Return [X, Y] of the center of cell containing provided text 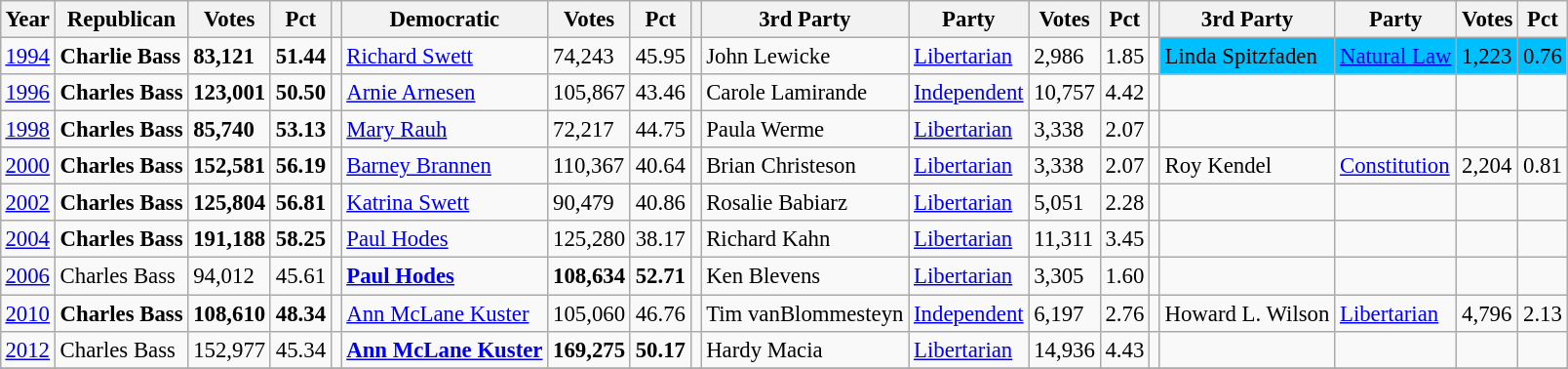
74,243 [589, 56]
48.34 [300, 313]
1998 [27, 130]
45.61 [300, 276]
123,001 [230, 93]
Richard Swett [445, 56]
56.19 [300, 166]
Paula Werme [805, 130]
90,479 [589, 203]
Republican [121, 20]
2,986 [1065, 56]
40.64 [660, 166]
169,275 [589, 349]
38.17 [660, 239]
Natural Law [1396, 56]
5,051 [1065, 203]
2,204 [1488, 166]
0.81 [1543, 166]
Constitution [1396, 166]
2010 [27, 313]
108,634 [589, 276]
56.81 [300, 203]
Linda Spitzfaden [1246, 56]
1994 [27, 56]
Ken Blevens [805, 276]
2.13 [1543, 313]
Rosalie Babiarz [805, 203]
Katrina Swett [445, 203]
2002 [27, 203]
0.76 [1543, 56]
46.76 [660, 313]
108,610 [230, 313]
1996 [27, 93]
105,867 [589, 93]
Howard L. Wilson [1246, 313]
83,121 [230, 56]
Charlie Bass [121, 56]
2004 [27, 239]
110,367 [589, 166]
51.44 [300, 56]
152,581 [230, 166]
45.34 [300, 349]
Roy Kendel [1246, 166]
Mary Rauh [445, 130]
11,311 [1065, 239]
43.46 [660, 93]
1,223 [1488, 56]
44.75 [660, 130]
52.71 [660, 276]
4.42 [1124, 93]
58.25 [300, 239]
152,977 [230, 349]
Hardy Macia [805, 349]
45.95 [660, 56]
14,936 [1065, 349]
40.86 [660, 203]
1.60 [1124, 276]
2.76 [1124, 313]
1.85 [1124, 56]
4.43 [1124, 349]
125,280 [589, 239]
2012 [27, 349]
10,757 [1065, 93]
50.50 [300, 93]
94,012 [230, 276]
50.17 [660, 349]
2.28 [1124, 203]
191,188 [230, 239]
Brian Christeson [805, 166]
3,305 [1065, 276]
53.13 [300, 130]
Democratic [445, 20]
2000 [27, 166]
85,740 [230, 130]
72,217 [589, 130]
6,197 [1065, 313]
Tim vanBlommesteyn [805, 313]
4,796 [1488, 313]
Barney Brannen [445, 166]
Arnie Arnesen [445, 93]
3.45 [1124, 239]
105,060 [589, 313]
Year [27, 20]
125,804 [230, 203]
2006 [27, 276]
Richard Kahn [805, 239]
Carole Lamirande [805, 93]
John Lewicke [805, 56]
